Identify which cell holds the provided text, then report its (x, y) central coordinate. 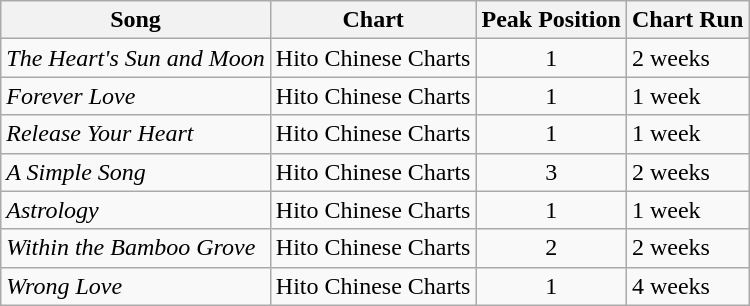
The Heart's Sun and Moon (136, 58)
Forever Love (136, 96)
Chart Run (687, 20)
4 weeks (687, 286)
Song (136, 20)
3 (551, 172)
Chart (373, 20)
A Simple Song (136, 172)
Wrong Love (136, 286)
Within the Bamboo Grove (136, 248)
Release Your Heart (136, 134)
Astrology (136, 210)
Peak Position (551, 20)
2 (551, 248)
